Return the (x, y) coordinate for the center point of the cell that contains the specified text.  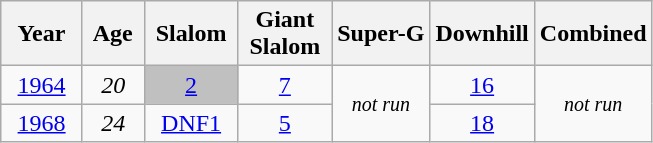
5 (285, 123)
Combined (593, 34)
Downhill (482, 34)
Giant Slalom (285, 34)
Year (42, 34)
Age (113, 34)
Slalom (191, 34)
7 (285, 85)
1968 (42, 123)
18 (482, 123)
1964 (42, 85)
20 (113, 85)
16 (482, 85)
Super-G (381, 34)
24 (113, 123)
2 (191, 85)
DNF1 (191, 123)
